Return (X, Y) of the center of cell containing provided text 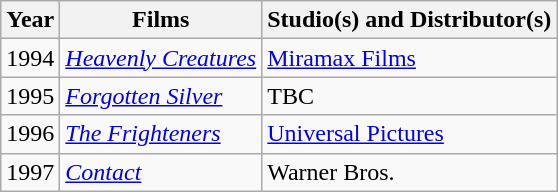
Heavenly Creatures (161, 58)
Universal Pictures (410, 134)
Miramax Films (410, 58)
Films (161, 20)
1996 (30, 134)
Contact (161, 172)
Forgotten Silver (161, 96)
1995 (30, 96)
1994 (30, 58)
Year (30, 20)
TBC (410, 96)
1997 (30, 172)
Studio(s) and Distributor(s) (410, 20)
The Frighteners (161, 134)
Warner Bros. (410, 172)
